Find where the given text appears and provide that cell's center as [x, y] coordinate. 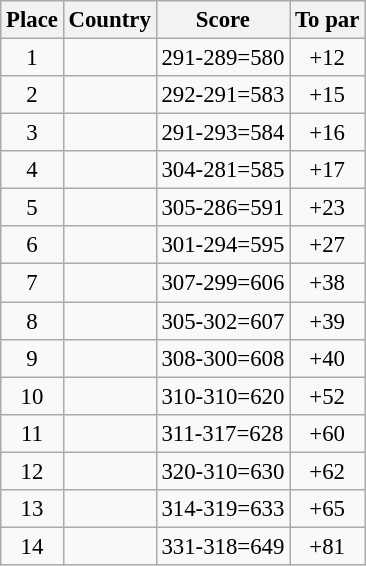
314-319=633 [223, 509]
+52 [328, 396]
308-300=608 [223, 358]
+62 [328, 471]
4 [32, 170]
Country [110, 20]
1 [32, 58]
To par [328, 20]
331-318=649 [223, 546]
14 [32, 546]
+40 [328, 358]
+17 [328, 170]
307-299=606 [223, 283]
310-310=620 [223, 396]
5 [32, 208]
291-289=580 [223, 58]
292-291=583 [223, 95]
311-317=628 [223, 433]
+81 [328, 546]
304-281=585 [223, 170]
+39 [328, 321]
+38 [328, 283]
13 [32, 509]
Score [223, 20]
305-302=607 [223, 321]
7 [32, 283]
2 [32, 95]
Place [32, 20]
+65 [328, 509]
3 [32, 133]
+60 [328, 433]
10 [32, 396]
301-294=595 [223, 245]
+16 [328, 133]
291-293=584 [223, 133]
305-286=591 [223, 208]
+27 [328, 245]
6 [32, 245]
11 [32, 433]
8 [32, 321]
+12 [328, 58]
+15 [328, 95]
9 [32, 358]
320-310=630 [223, 471]
12 [32, 471]
+23 [328, 208]
